Provide the [x, y] coordinate of the cell's center where the given text is located.  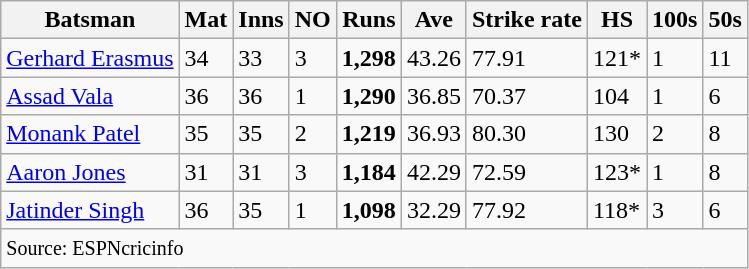
42.29 [434, 172]
HS [616, 20]
Jatinder Singh [90, 210]
33 [261, 58]
80.30 [526, 134]
32.29 [434, 210]
123* [616, 172]
1,219 [368, 134]
130 [616, 134]
Assad Vala [90, 96]
34 [206, 58]
70.37 [526, 96]
Strike rate [526, 20]
100s [675, 20]
Gerhard Erasmus [90, 58]
Monank Patel [90, 134]
77.91 [526, 58]
Source: ESPNcricinfo [374, 248]
1,290 [368, 96]
Mat [206, 20]
Batsman [90, 20]
121* [616, 58]
1,298 [368, 58]
104 [616, 96]
50s [725, 20]
1,184 [368, 172]
77.92 [526, 210]
Ave [434, 20]
118* [616, 210]
36.93 [434, 134]
NO [312, 20]
43.26 [434, 58]
36.85 [434, 96]
72.59 [526, 172]
Aaron Jones [90, 172]
1,098 [368, 210]
Inns [261, 20]
Runs [368, 20]
11 [725, 58]
